Determine the (x, y) coordinate at the center of the cell enclosing the given text.  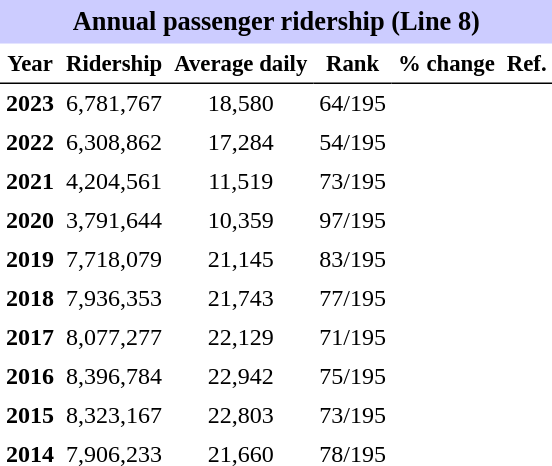
21,145 (240, 260)
8,077,277 (114, 338)
Year (30, 64)
10,359 (240, 220)
% change (446, 64)
71/195 (352, 338)
21,743 (240, 298)
11,519 (240, 182)
2022 (30, 142)
54/195 (352, 142)
22,129 (240, 338)
77/195 (352, 298)
4,204,561 (114, 182)
6,308,862 (114, 142)
2018 (30, 298)
2023 (30, 104)
7,936,353 (114, 298)
2015 (30, 416)
Ridership (114, 64)
2017 (30, 338)
8,396,784 (114, 376)
97/195 (352, 220)
2016 (30, 376)
2021 (30, 182)
18,580 (240, 104)
2020 (30, 220)
2019 (30, 260)
3,791,644 (114, 220)
64/195 (352, 104)
6,781,767 (114, 104)
83/195 (352, 260)
7,718,079 (114, 260)
22,803 (240, 416)
75/195 (352, 376)
Rank (352, 64)
22,942 (240, 376)
8,323,167 (114, 416)
17,284 (240, 142)
Average daily (240, 64)
